Provide the (x, y) coordinate of the cell's center where the given text is located.  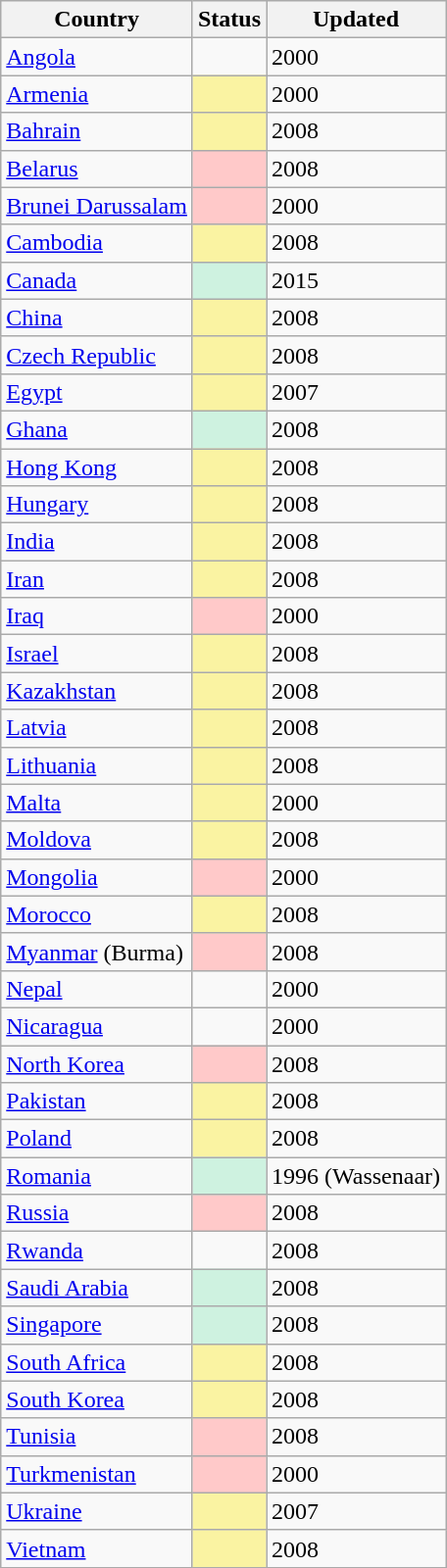
Turkmenistan (97, 1474)
Angola (97, 57)
China (97, 318)
Armenia (97, 94)
Czech Republic (97, 355)
Pakistan (97, 1102)
Rwanda (97, 1250)
Belarus (97, 169)
Bahrain (97, 131)
Saudi Arabia (97, 1288)
Russia (97, 1213)
Iran (97, 579)
Poland (97, 1139)
2015 (357, 280)
South Korea (97, 1399)
Mongolia (97, 877)
Romania (97, 1176)
Canada (97, 280)
Moldova (97, 840)
Updated (357, 20)
Myanmar (Burma) (97, 952)
North Korea (97, 1063)
South Africa (97, 1362)
Singapore (97, 1325)
Ghana (97, 429)
Status (229, 20)
Cambodia (97, 243)
Morocco (97, 914)
Lithuania (97, 765)
Brunei Darussalam (97, 206)
Israel (97, 654)
Nicaragua (97, 1026)
Kazakhstan (97, 691)
Hong Kong (97, 467)
Country (97, 20)
Ukraine (97, 1511)
Malta (97, 803)
1996 (Wassenaar) (357, 1176)
Hungary (97, 505)
Vietnam (97, 1548)
Tunisia (97, 1437)
Latvia (97, 728)
Egypt (97, 392)
India (97, 542)
Nepal (97, 989)
Iraq (97, 616)
